Pinpoint the cell where the given text exists, returning its [X, Y] midpoint coordinate. 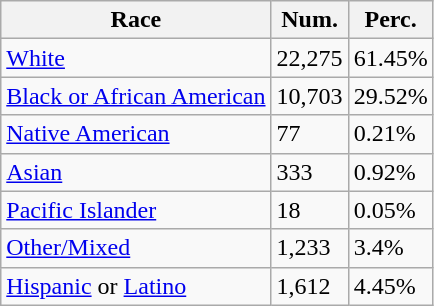
Race [136, 20]
Hispanic or Latino [136, 286]
29.52% [390, 96]
0.21% [390, 134]
Perc. [390, 20]
1,233 [310, 248]
77 [310, 134]
3.4% [390, 248]
Other/Mixed [136, 248]
Asian [136, 172]
Pacific Islander [136, 210]
0.05% [390, 210]
61.45% [390, 58]
22,275 [310, 58]
18 [310, 210]
Native American [136, 134]
White [136, 58]
0.92% [390, 172]
Black or African American [136, 96]
333 [310, 172]
1,612 [310, 286]
Num. [310, 20]
10,703 [310, 96]
4.45% [390, 286]
